Locate the cell with the specified text and output its [X, Y] center coordinate. 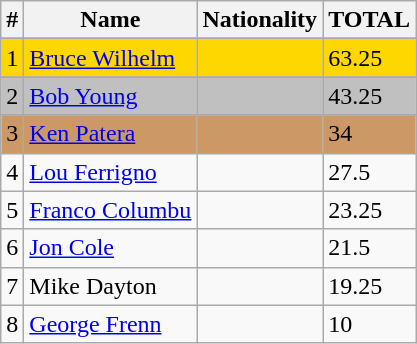
1 [12, 58]
4 [12, 172]
5 [12, 210]
Jon Cole [110, 248]
Nationality [260, 20]
6 [12, 248]
Bob Young [110, 96]
7 [12, 286]
10 [370, 324]
Lou Ferrigno [110, 172]
21.5 [370, 248]
19.25 [370, 286]
# [12, 20]
Franco Columbu [110, 210]
Name [110, 20]
43.25 [370, 96]
27.5 [370, 172]
Ken Patera [110, 134]
63.25 [370, 58]
23.25 [370, 210]
George Frenn [110, 324]
34 [370, 134]
Bruce Wilhelm [110, 58]
Mike Dayton [110, 286]
3 [12, 134]
TOTAL [370, 20]
2 [12, 96]
8 [12, 324]
